From the cell containing the given text, extract its center point as (X, Y) coordinate. 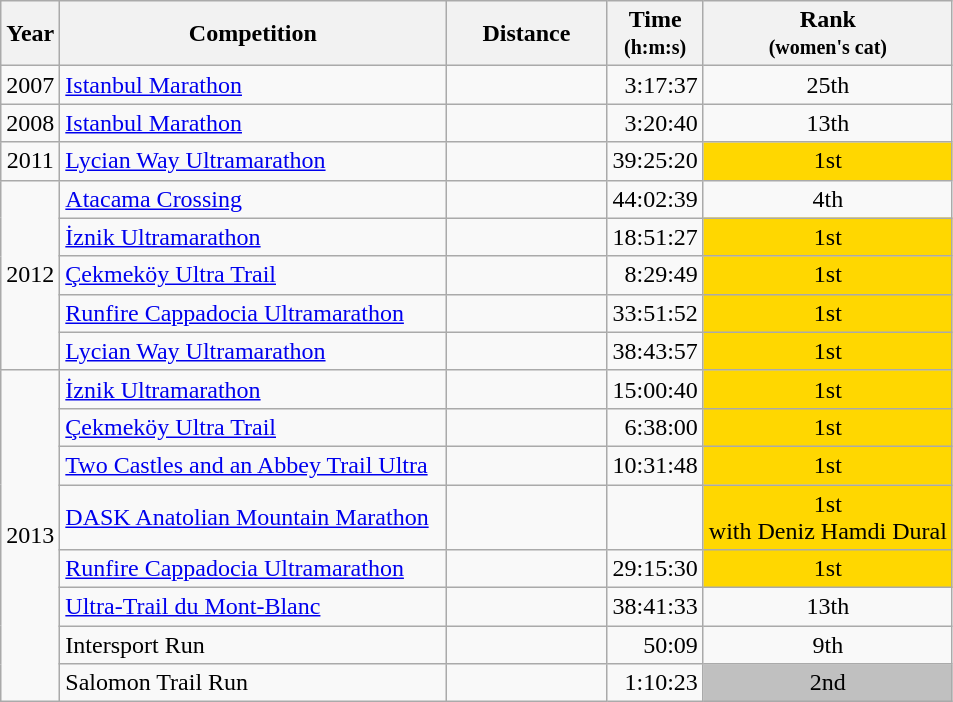
Year (30, 34)
2008 (30, 123)
38:41:33 (655, 607)
Rank(women's cat) (828, 34)
DASK Anatolian Mountain Marathon (253, 516)
Two Castles and an Abbey Trail Ultra (253, 465)
44:02:39 (655, 199)
Time(h:m:s) (655, 34)
6:38:00 (655, 427)
2012 (30, 275)
10:31:48 (655, 465)
4th (828, 199)
Ultra-Trail du Mont-Blanc (253, 607)
8:29:49 (655, 275)
Distance (526, 34)
2013 (30, 536)
Salomon Trail Run (253, 683)
15:00:40 (655, 389)
38:43:57 (655, 351)
Atacama Crossing (253, 199)
9th (828, 645)
39:25:20 (655, 161)
1:10:23 (655, 683)
2011 (30, 161)
2007 (30, 85)
1stwith Deniz Hamdi Dural (828, 516)
Competition (253, 34)
Intersport Run (253, 645)
3:17:37 (655, 85)
33:51:52 (655, 313)
50:09 (655, 645)
18:51:27 (655, 237)
2nd (828, 683)
25th (828, 85)
3:20:40 (655, 123)
29:15:30 (655, 569)
